Extract the (x, y) coordinate from the center of the cell holding the provided text.  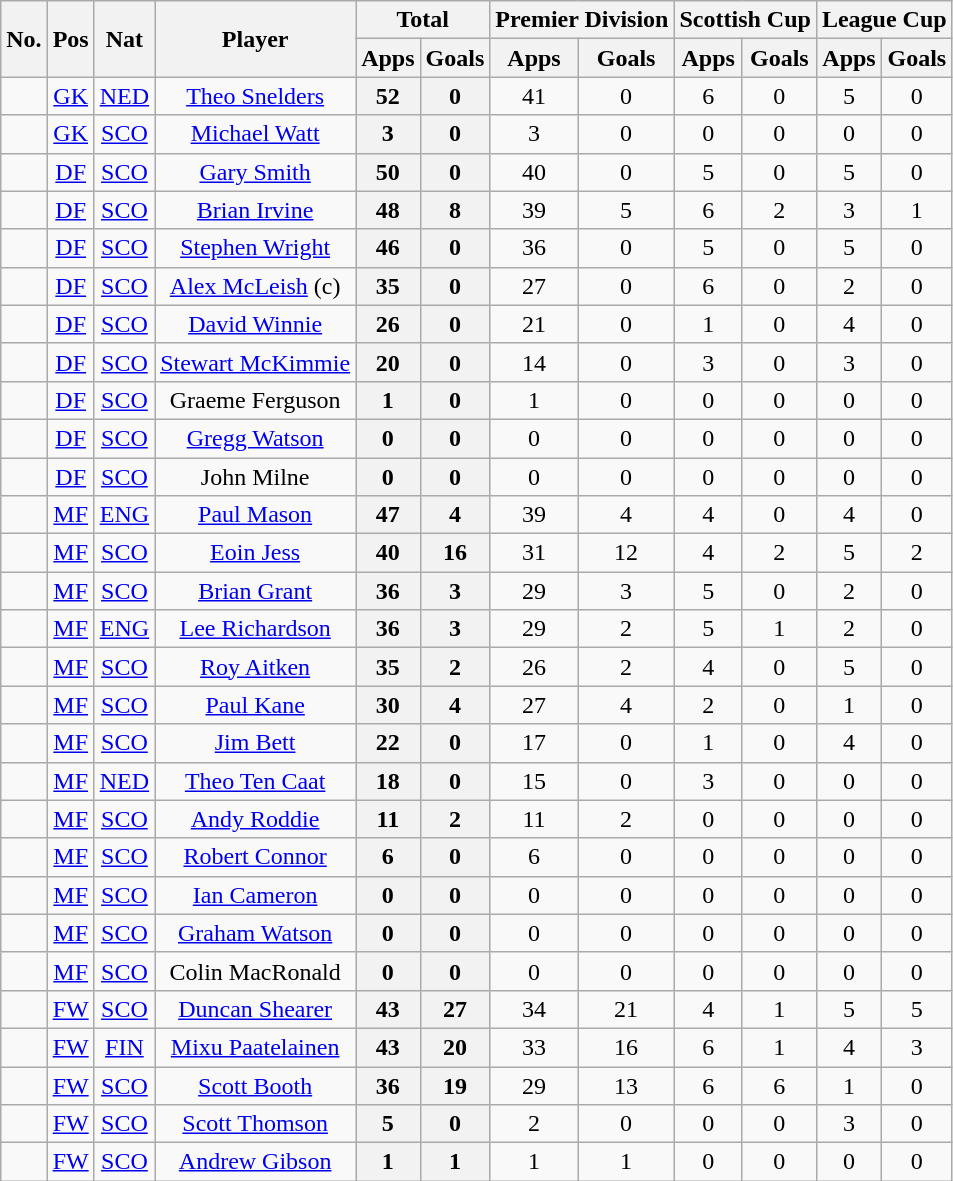
Mixu Paatelainen (256, 1047)
Robert Connor (256, 857)
David Winnie (256, 324)
31 (534, 553)
Graeme Ferguson (256, 400)
Total (423, 20)
Jim Bett (256, 743)
FIN (124, 1047)
Stewart McKimmie (256, 362)
15 (534, 781)
Stephen Wright (256, 248)
41 (534, 96)
Theo Snelders (256, 96)
Graham Watson (256, 933)
Eoin Jess (256, 553)
Pos (70, 39)
52 (388, 96)
46 (388, 248)
Gregg Watson (256, 438)
Andrew Gibson (256, 1162)
19 (455, 1085)
Theo Ten Caat (256, 781)
12 (626, 553)
22 (388, 743)
Duncan Shearer (256, 1009)
Ian Cameron (256, 895)
14 (534, 362)
30 (388, 705)
Paul Mason (256, 515)
8 (455, 210)
Roy Aitken (256, 667)
17 (534, 743)
Lee Richardson (256, 629)
Paul Kane (256, 705)
Michael Watt (256, 134)
50 (388, 172)
Alex McLeish (c) (256, 286)
Scottish Cup (745, 20)
Player (256, 39)
33 (534, 1047)
No. (24, 39)
47 (388, 515)
Gary Smith (256, 172)
48 (388, 210)
Nat (124, 39)
Colin MacRonald (256, 971)
John Milne (256, 477)
18 (388, 781)
Premier Division (582, 20)
Brian Irvine (256, 210)
13 (626, 1085)
Scott Thomson (256, 1124)
Andy Roddie (256, 819)
League Cup (884, 20)
34 (534, 1009)
Brian Grant (256, 591)
Scott Booth (256, 1085)
